Find where the given text appears and provide that cell's center as [X, Y] coordinate. 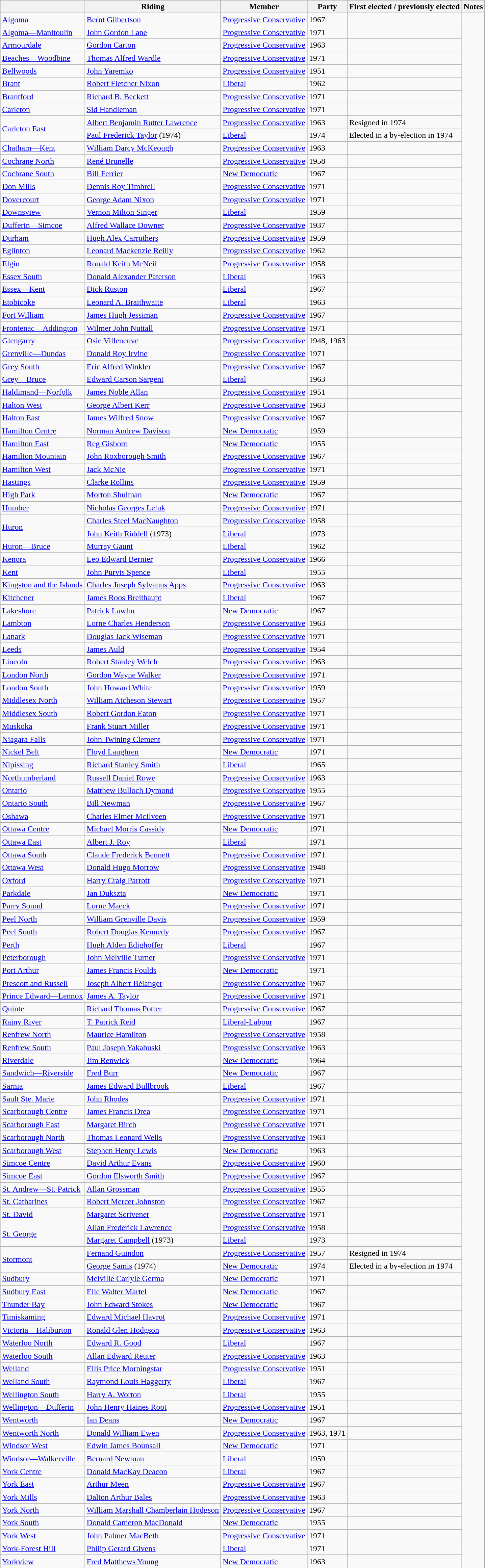
Nipissing [43, 765]
T. Patrick Reid [153, 1022]
Donald MacKay Deacon [153, 1471]
1965 [327, 765]
James Noble Allan [153, 392]
John Edward Stokes [153, 1304]
Dovercourt [43, 200]
Haldimand—Norfolk [43, 392]
Leo Edward Bernier [153, 559]
Frontenac—Addington [43, 328]
Rainy River [43, 1022]
Elgin [43, 264]
Peel South [43, 932]
Dufferin—Simcoe [43, 225]
1963, 1971 [327, 1433]
Lorne Charles Henderson [153, 623]
Liberal-Labour [264, 1022]
Port Arthur [43, 970]
Elie Walter Martel [153, 1292]
Donald William Ewen [153, 1433]
Robert Mercer Johnston [153, 1202]
Riding [153, 7]
Jan Dukszta [153, 893]
Albert Benjamin Rutter Lawrence [153, 122]
Essex—Kent [43, 289]
Robert Fletcher Nixon [153, 84]
Stormont [43, 1259]
Murray Gaunt [153, 546]
James Edward Bullbrook [153, 1086]
Muskoka [43, 726]
Hamilton Centre [43, 431]
Cochrane North [43, 161]
James Francis Foulds [153, 970]
Notes [473, 7]
Northumberland [43, 777]
Clarke Rollins [153, 482]
Leeds [43, 649]
Victoria—Haliburton [43, 1330]
Don Mills [43, 187]
Huron—Bruce [43, 546]
Albert J. Roy [153, 842]
John Keith Riddell (1973) [153, 533]
Gordon Elsworth Smith [153, 1176]
Peterborough [43, 957]
John Purvis Spence [153, 572]
Lincoln [43, 662]
Margaret Scrivener [153, 1215]
Jack McNie [153, 469]
1948 [327, 868]
Margaret Birch [153, 1124]
Yorkview [43, 1561]
Hamilton West [43, 469]
York-Forest Hill [43, 1548]
Scarborough East [43, 1124]
James Auld [153, 649]
Vernon Milton Singer [153, 212]
Richard B. Beckett [153, 97]
Paul Joseph Yakabuski [153, 1047]
Margaret Campbell (1973) [153, 1240]
John Howard White [153, 688]
First elected / previously elected [405, 7]
Renfrew South [43, 1047]
Joseph Albert Bélanger [153, 983]
Lorne Maeck [153, 906]
York East [43, 1484]
Algoma [43, 20]
Windsor West [43, 1446]
1966 [327, 559]
Sarnia [43, 1086]
Essex South [43, 276]
Renfrew North [43, 1035]
1937 [327, 225]
Quinte [43, 1009]
Grenville—Dundas [43, 353]
Sault Ste. Marie [43, 1099]
Kitchener [43, 598]
Lanark [43, 636]
Fort William [43, 315]
1948, 1963 [327, 341]
Member [264, 7]
Nicholas Georges Leluk [153, 508]
Robert Douglas Kennedy [153, 932]
Russell Daniel Rowe [153, 777]
Charles Elmer McIlveen [153, 816]
Ottawa Centre [43, 829]
London South [43, 688]
Stephen Henry Lewis [153, 1150]
Donald Hugo Morrow [153, 868]
Frank Stuart Miller [153, 726]
Harry A. Worton [153, 1394]
York West [43, 1536]
Scarborough West [43, 1150]
Windsor—Walkerville [43, 1459]
Hugh Alex Carruthers [153, 238]
Maurice Hamilton [153, 1035]
Prince Edward—Lennox [43, 996]
Riverdale [43, 1060]
Dalton Arthur Bales [153, 1497]
Ontario [43, 791]
Philip Gerard Givens [153, 1548]
William Marshall Chamberlain Hodgson [153, 1510]
Thomas Leonard Wells [153, 1137]
Allan Frederick Lawrence [153, 1227]
Paul Frederick Taylor (1974) [153, 135]
Arthur Meen [153, 1484]
Fernand Guindon [153, 1253]
Grey South [43, 366]
Bill Ferrier [153, 174]
Wilmer John Nuttall [153, 328]
York Centre [43, 1471]
John Yaremko [153, 71]
Alfred Wallace Downer [153, 225]
Sudbury [43, 1279]
John Rhodes [153, 1099]
Ellis Price Morningstar [153, 1368]
René Brunelle [153, 161]
Cochrane South [43, 174]
John Gordon Lane [153, 32]
Morton Shulman [153, 495]
Matthew Bulloch Dymond [153, 791]
Middlesex South [43, 713]
James Francis Drea [153, 1112]
Halton West [43, 405]
Etobicoke [43, 302]
Wellington South [43, 1394]
Kenora [43, 559]
St. George [43, 1234]
Lakeshore [43, 611]
Fred Burr [153, 1073]
Hastings [43, 482]
Algoma—Manitoulin [43, 32]
Raymond Louis Haggerty [153, 1381]
Chatham—Kent [43, 148]
John Twining Clement [153, 739]
Ottawa South [43, 855]
Peel North [43, 919]
Kingston and the Islands [43, 585]
Oshawa [43, 816]
Bernt Gilbertson [153, 20]
York South [43, 1523]
Party [327, 7]
Douglas Jack Wiseman [153, 636]
William Grenville Davis [153, 919]
Robert Gordon Eaton [153, 713]
Sandwich—Riverside [43, 1073]
Scarborough North [43, 1137]
Eglinton [43, 251]
Sid Handleman [153, 109]
Durham [43, 238]
Richard Thomas Potter [153, 1009]
York North [43, 1510]
Charles Steel MacNaughton [153, 521]
1964 [327, 1060]
High Park [43, 495]
Charles Joseph Sylvanus Apps [153, 585]
Claude Frederick Bennett [153, 855]
John Henry Haines Root [153, 1407]
George Albert Kerr [153, 405]
Hamilton East [43, 444]
Melville Carlyle Germa [153, 1279]
Timiskaming [43, 1317]
Bill Newman [153, 803]
1954 [327, 649]
Wellington—Dufferin [43, 1407]
Donald Alexander Paterson [153, 276]
Carleton East [43, 129]
Parry Sound [43, 906]
Halton East [43, 418]
Jim Renwick [153, 1060]
George Adam Nixon [153, 200]
Osie Villeneuve [153, 341]
Edward Michael Havrot [153, 1317]
Oxford [43, 880]
Norman Andrew Davison [153, 431]
Wentworth [43, 1420]
Carleton [43, 109]
Armourdale [43, 45]
George Samis (1974) [153, 1266]
Humber [43, 508]
Thunder Bay [43, 1304]
Waterloo North [43, 1343]
Ontario South [43, 803]
Donald Cameron MacDonald [153, 1523]
Parkdale [43, 893]
Perth [43, 945]
Welland South [43, 1381]
Simcoe Centre [43, 1163]
Glengarry [43, 341]
William Atcheson Stewart [153, 700]
Nickel Belt [43, 752]
Sudbury East [43, 1292]
Gordon Carton [153, 45]
Gordon Wayne Walker [153, 675]
Downsview [43, 212]
Allan Grossman [153, 1189]
Leonard A. Braithwaite [153, 302]
William Darcy McKeough [153, 148]
Patrick Lawlor [153, 611]
St. Andrew—St. Patrick [43, 1189]
Middlesex North [43, 700]
Bernard Newman [153, 1459]
Edwin James Bounsall [153, 1446]
Ian Deans [153, 1420]
James Roos Breithaupt [153, 598]
Dennis Roy Timbrell [153, 187]
James Hugh Jessiman [153, 315]
Michael Morris Cassidy [153, 829]
Wentworth North [43, 1433]
Ronald Keith McNeil [153, 264]
Brantford [43, 97]
Beaches—Woodbine [43, 58]
Ronald Glen Hodgson [153, 1330]
Robert Stanley Welch [153, 662]
Grey—Bruce [43, 379]
James A. Taylor [153, 996]
Leonard Mackenzie Reilly [153, 251]
Ottawa East [43, 842]
Welland [43, 1368]
Kent [43, 572]
1960 [327, 1163]
Fred Matthews Young [153, 1561]
Waterloo South [43, 1356]
Prescott and Russell [43, 983]
Scarborough Centre [43, 1112]
Lambton [43, 623]
York Mills [43, 1497]
Donald Roy Irvine [153, 353]
Huron [43, 527]
Ottawa West [43, 868]
London North [43, 675]
John Melville Turner [153, 957]
James Wilfred Snow [153, 418]
St. Catharines [43, 1202]
Richard Stanley Smith [153, 765]
Allan Edward Reuter [153, 1356]
Niagara Falls [43, 739]
Thomas Alfred Wardle [153, 58]
Brant [43, 84]
Floyd Laughren [153, 752]
John Palmer MacBeth [153, 1536]
John Roxborough Smith [153, 456]
Edward R. Good [153, 1343]
Reg Gisborn [153, 444]
Bellwoods [43, 71]
Simcoe East [43, 1176]
Edward Carson Sargent [153, 379]
Eric Alfred Winkler [153, 366]
Hugh Alden Edighoffer [153, 945]
Hamilton Mountain [43, 456]
David Arthur Evans [153, 1163]
St. David [43, 1215]
Dick Ruston [153, 289]
Harry Craig Parrott [153, 880]
